From the cell containing the given text, extract its center point as (X, Y) coordinate. 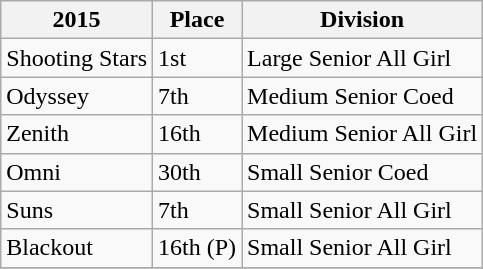
16th (198, 134)
Blackout (77, 248)
Odyssey (77, 96)
Division (362, 20)
Large Senior All Girl (362, 58)
30th (198, 172)
Omni (77, 172)
Medium Senior All Girl (362, 134)
Place (198, 20)
1st (198, 58)
Suns (77, 210)
2015 (77, 20)
Small Senior Coed (362, 172)
Zenith (77, 134)
Shooting Stars (77, 58)
Medium Senior Coed (362, 96)
16th (P) (198, 248)
